Pinpoint the cell where the given text exists, returning its (X, Y) midpoint coordinate. 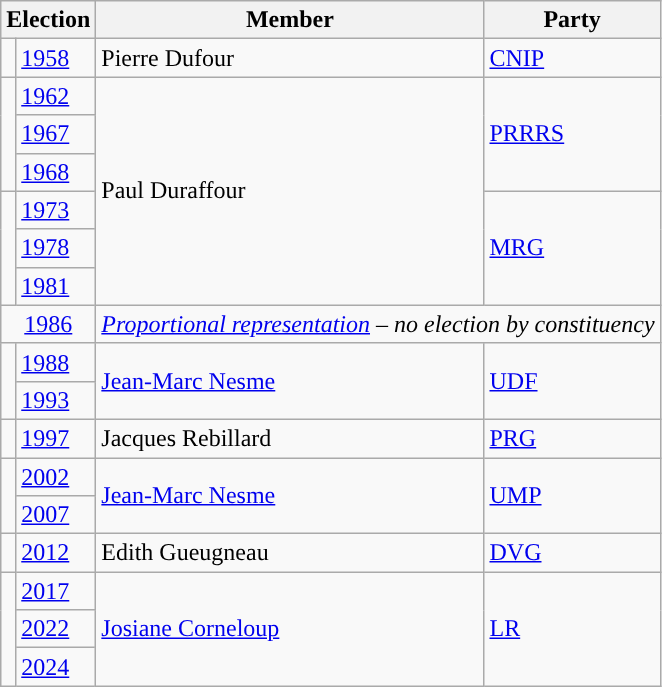
PRG (572, 438)
1986 (48, 324)
2002 (56, 477)
Paul Duraffour (290, 191)
2012 (56, 553)
2022 (56, 629)
Pierre Dufour (290, 58)
Proportional representation – no election by constituency (378, 324)
DVG (572, 553)
2024 (56, 667)
1962 (56, 96)
1993 (56, 400)
PRRRS (572, 134)
UDF (572, 381)
1981 (56, 286)
Election (48, 20)
1978 (56, 248)
Party (572, 20)
1967 (56, 134)
1988 (56, 362)
Edith Gueugneau (290, 553)
Josiane Corneloup (290, 629)
Jacques Rebillard (290, 438)
1958 (56, 58)
1973 (56, 210)
1997 (56, 438)
Member (290, 20)
UMP (572, 496)
LR (572, 629)
MRG (572, 248)
2007 (56, 515)
2017 (56, 591)
CNIP (572, 58)
1968 (56, 172)
